Identify which cell holds the provided text, then report its [X, Y] central coordinate. 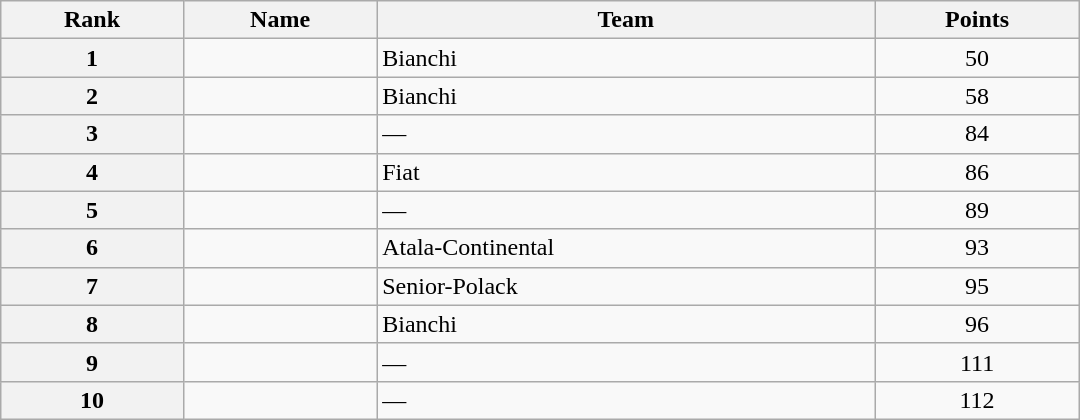
5 [92, 210]
Points [977, 20]
Team [626, 20]
9 [92, 362]
Name [280, 20]
3 [92, 134]
95 [977, 286]
4 [92, 172]
112 [977, 400]
2 [92, 96]
10 [92, 400]
Rank [92, 20]
111 [977, 362]
89 [977, 210]
Senior-Polack [626, 286]
7 [92, 286]
84 [977, 134]
Atala-Continental [626, 248]
86 [977, 172]
93 [977, 248]
1 [92, 58]
Fiat [626, 172]
50 [977, 58]
8 [92, 324]
58 [977, 96]
6 [92, 248]
96 [977, 324]
